Extract the [x, y] coordinate from the center of the cell holding the provided text.  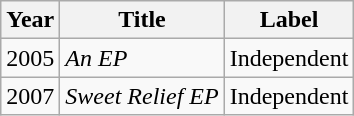
2007 [30, 96]
Sweet Relief EP [142, 96]
Year [30, 20]
Label [289, 20]
An EP [142, 58]
2005 [30, 58]
Title [142, 20]
